Output the [x, y] coordinate of the center of the cell containing the given text.  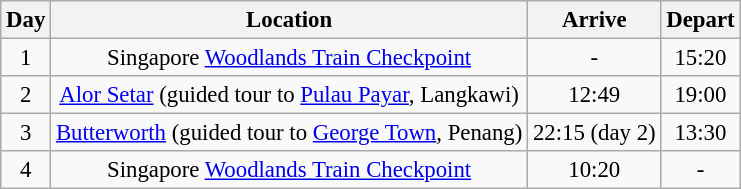
1 [26, 58]
Arrive [594, 20]
15:20 [700, 58]
10:20 [594, 170]
22:15 (day 2) [594, 133]
12:49 [594, 95]
Butterworth (guided tour to George Town, Penang) [290, 133]
Alor Setar (guided tour to Pulau Payar, Langkawi) [290, 95]
19:00 [700, 95]
Day [26, 20]
4 [26, 170]
Location [290, 20]
2 [26, 95]
Depart [700, 20]
13:30 [700, 133]
3 [26, 133]
